Extract the (X, Y) coordinate from the center of the cell holding the provided text.  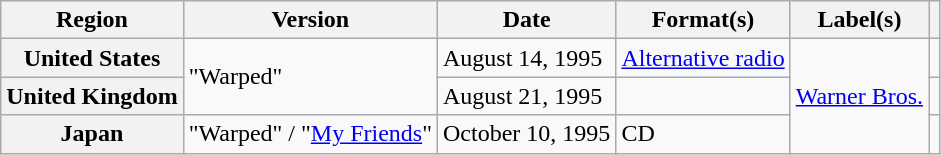
October 10, 1995 (526, 134)
Region (92, 20)
"Warped" (310, 77)
August 14, 1995 (526, 58)
United States (92, 58)
CD (703, 134)
Japan (92, 134)
Version (310, 20)
Label(s) (859, 20)
August 21, 1995 (526, 96)
"Warped" / "My Friends" (310, 134)
Format(s) (703, 20)
Alternative radio (703, 58)
United Kingdom (92, 96)
Date (526, 20)
Warner Bros. (859, 96)
